Return (X, Y) of the center of cell containing provided text 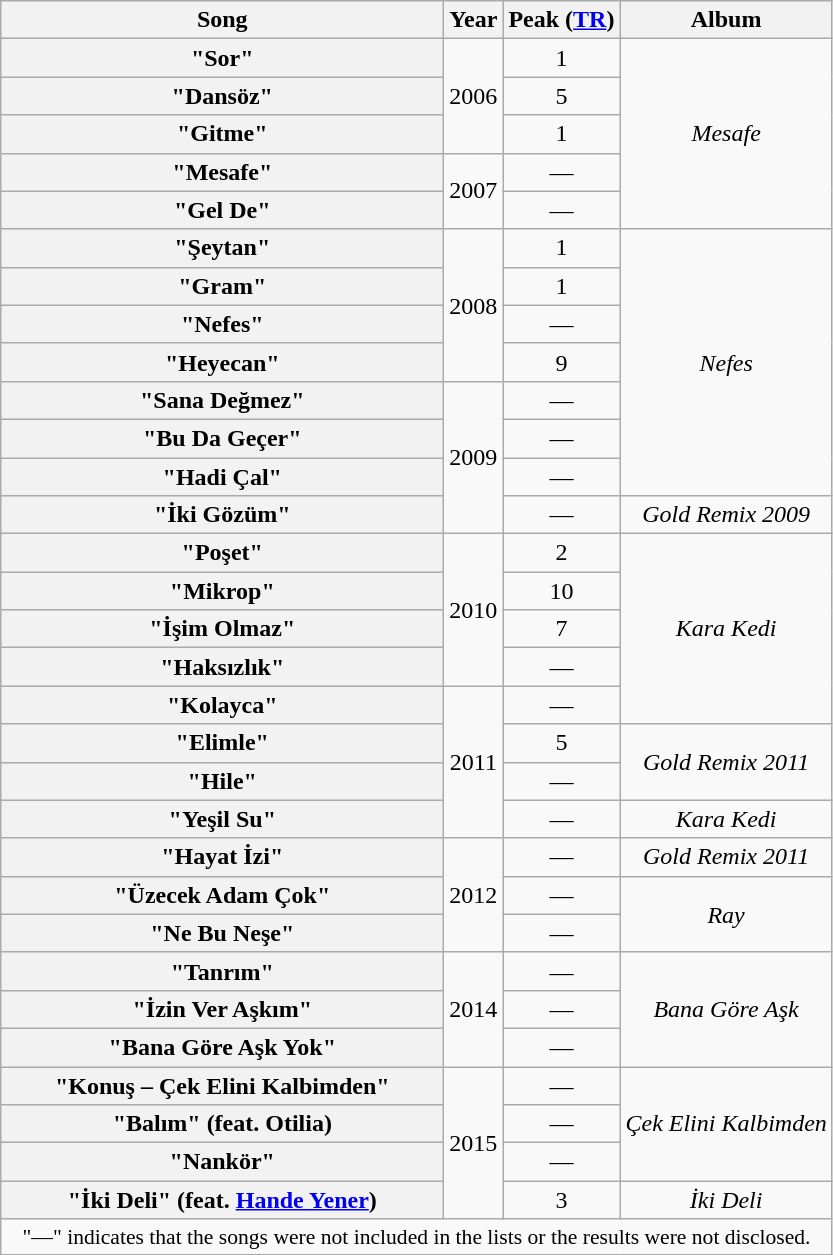
Nefes (726, 362)
10 (562, 591)
"Şeytan" (222, 248)
"Dansöz" (222, 96)
2015 (474, 1142)
Çek Elini Kalbimden (726, 1123)
"Yeşil Su" (222, 819)
"Üzecek Adam Çok" (222, 895)
"Sana Değmez" (222, 400)
"Gitme" (222, 134)
3 (562, 1200)
"İzin Ver Aşkım" (222, 1009)
"—" indicates that the songs were not included in the lists or the results were not disclosed. (417, 1237)
7 (562, 629)
"Kolayca" (222, 705)
Peak (TR) (562, 20)
2008 (474, 305)
"İşim Olmaz" (222, 629)
Song (222, 20)
"Hayat İzi" (222, 857)
2007 (474, 191)
"Mesafe" (222, 172)
"Poşet" (222, 553)
"İki Gözüm" (222, 515)
"Balım" (feat. Otilia) (222, 1124)
"Tanrım" (222, 971)
"Elimle" (222, 743)
"Bu Da Geçer" (222, 438)
Bana Göre Aşk (726, 1009)
"Bana Göre Aşk Yok" (222, 1047)
Gold Remix 2009 (726, 515)
"Hile" (222, 781)
"Gel De" (222, 210)
Ray (726, 914)
2006 (474, 96)
2009 (474, 457)
2012 (474, 895)
"Ne Bu Neşe" (222, 933)
"Haksızlık" (222, 667)
9 (562, 362)
2010 (474, 610)
"Nefes" (222, 324)
"Konuş – Çek Elini Kalbimden" (222, 1085)
"İki Deli" (feat. Hande Yener) (222, 1200)
İki Deli (726, 1200)
"Heyecan" (222, 362)
Year (474, 20)
2 (562, 553)
2011 (474, 762)
"Hadi Çal" (222, 477)
2014 (474, 1009)
"Sor" (222, 58)
"Mikrop" (222, 591)
"Nankör" (222, 1162)
"Gram" (222, 286)
Mesafe (726, 134)
Album (726, 20)
